Scan for the cell matching the given text and deliver its (x, y) coordinate at center. 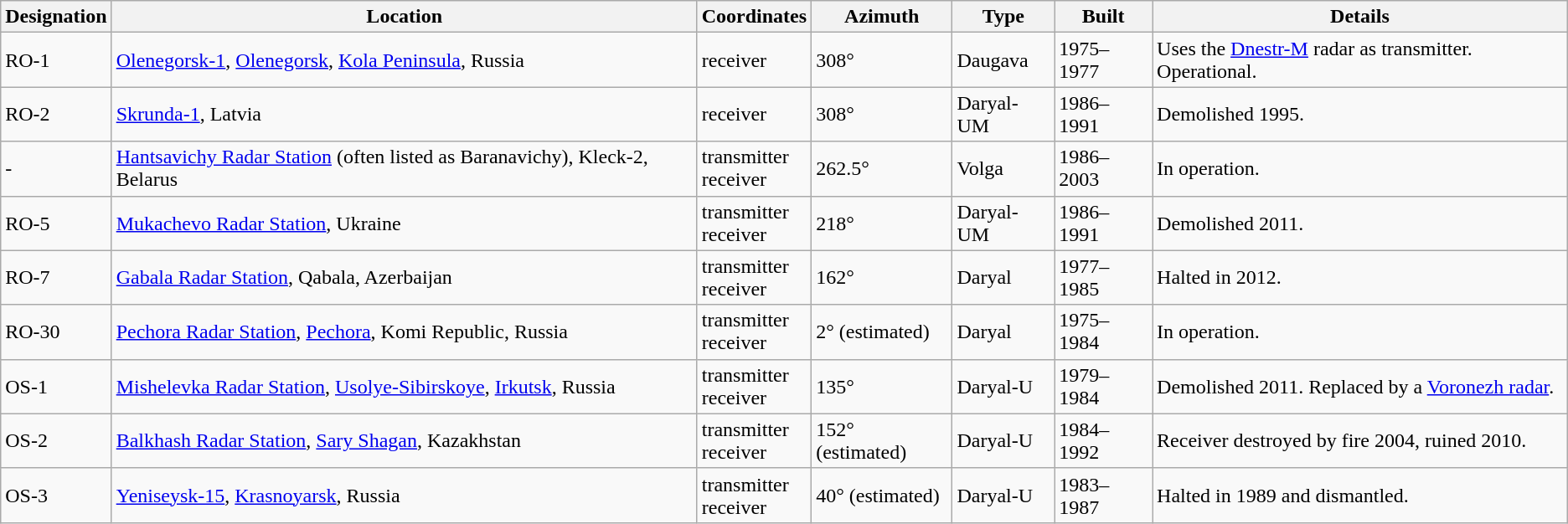
162° (882, 278)
RO-1 (56, 60)
1977–1985 (1104, 278)
Azimuth (882, 17)
Uses the Dnestr-M radar as transmitter. Operational. (1360, 60)
Mishelevka Radar Station, Usolye-Sibirskoye, Irkutsk, Russia (404, 387)
Location (404, 17)
1975–1984 (1104, 331)
Skrunda-1, Latvia (404, 114)
RO-5 (56, 223)
OS-1 (56, 387)
Daugava (1003, 60)
Halted in 1989 and dismantled. (1360, 496)
40° (estimated) (882, 496)
- (56, 169)
Yeniseysk-15, Krasnoyarsk, Russia (404, 496)
Pechora Radar Station, Pechora, Komi Republic, Russia (404, 331)
152° (estimated) (882, 440)
1984–1992 (1104, 440)
Receiver destroyed by fire 2004, ruined 2010. (1360, 440)
Type (1003, 17)
Mukachevo Radar Station, Ukraine (404, 223)
218° (882, 223)
RO-7 (56, 278)
Demolished 1995. (1360, 114)
Gabala Radar Station, Qabala, Azerbaijan (404, 278)
OS-2 (56, 440)
Demolished 2011. (1360, 223)
262.5° (882, 169)
1983–1987 (1104, 496)
Halted in 2012. (1360, 278)
Coordinates (754, 17)
Built (1104, 17)
135° (882, 387)
RO-2 (56, 114)
Balkhash Radar Station, Sary Shagan, Kazakhstan (404, 440)
OS-3 (56, 496)
1975–1977 (1104, 60)
Hantsavichy Radar Station (often listed as Baranavichy), Kleck-2, Belarus (404, 169)
Designation (56, 17)
Details (1360, 17)
1979–1984 (1104, 387)
Volga (1003, 169)
Olenegorsk-1, Olenegorsk, Kola Peninsula, Russia (404, 60)
1986–2003 (1104, 169)
Demolished 2011. Replaced by a Voronezh radar. (1360, 387)
2° (estimated) (882, 331)
RO-30 (56, 331)
